Detect which cell encompasses the target text, then output its [X, Y] center coordinate. 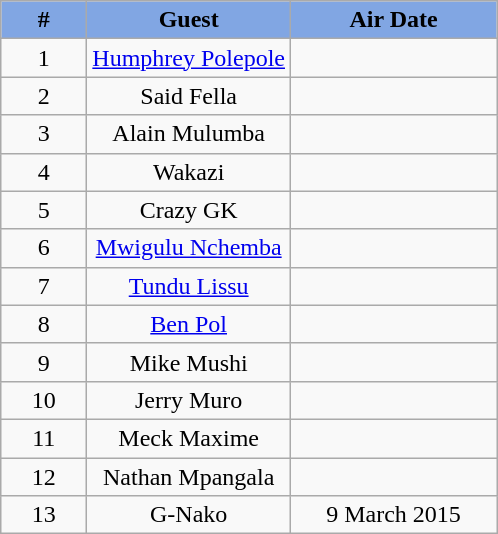
Humphrey Polepole [189, 58]
Jerry Muro [189, 400]
3 [44, 134]
9 March 2015 [394, 515]
9 [44, 362]
Guest [189, 20]
Mike Mushi [189, 362]
5 [44, 210]
Nathan Mpangala [189, 477]
1 [44, 58]
G-Nako [189, 515]
Air Date [394, 20]
2 [44, 96]
Tundu Lissu [189, 286]
12 [44, 477]
8 [44, 324]
10 [44, 400]
4 [44, 172]
Alain Mulumba [189, 134]
7 [44, 286]
Meck Maxime [189, 438]
# [44, 20]
Mwigulu Nchemba [189, 248]
Said Fella [189, 96]
6 [44, 248]
13 [44, 515]
Wakazi [189, 172]
11 [44, 438]
Ben Pol [189, 324]
Crazy GK [189, 210]
